Detect which cell encompasses the target text, then output its [X, Y] center coordinate. 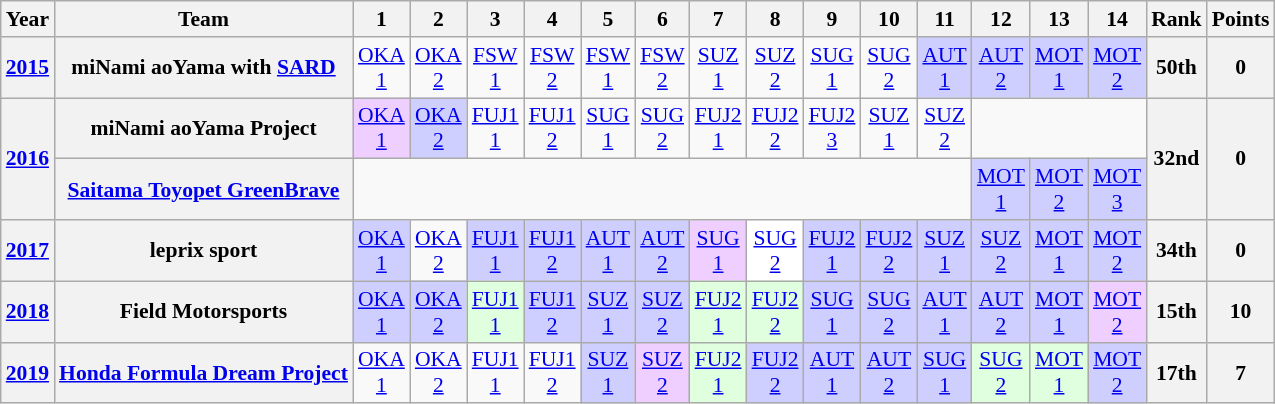
32nd [1176, 159]
4 [552, 19]
15th [1176, 312]
FSW 2 [552, 68]
Points [1241, 19]
Team [204, 19]
FUJ23 [832, 128]
2019 [28, 372]
leprix sport [204, 250]
11 [944, 19]
8 [776, 19]
2016 [28, 159]
FSW2 [662, 68]
Honda Formula Dream Project [204, 372]
2018 [28, 312]
Field Motorsports [204, 312]
17th [1176, 372]
9 [832, 19]
12 [1001, 19]
miNami aoYama with SARD [204, 68]
Rank [1176, 19]
Saitama Toyopet GreenBrave [204, 190]
miNami aoYama Project [204, 128]
14 [1117, 19]
3 [496, 19]
50th [1176, 68]
2 [438, 19]
2017 [28, 250]
MOT3 [1117, 190]
13 [1059, 19]
2015 [28, 68]
5 [608, 19]
34th [1176, 250]
Year [28, 19]
1 [382, 19]
6 [662, 19]
